Return (x, y) of the center of cell containing provided text 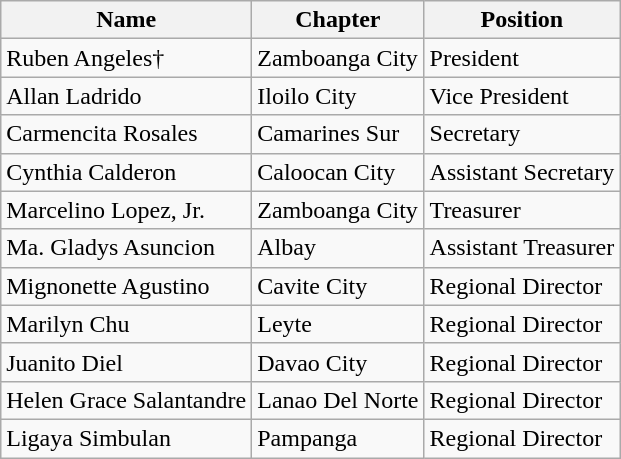
Carmencita Rosales (126, 134)
Juanito Diel (126, 362)
Lanao Del Norte (338, 400)
Secretary (522, 134)
Ma. Gladys Asuncion (126, 248)
Vice President (522, 96)
Marilyn Chu (126, 324)
Assistant Treasurer (522, 248)
Camarines Sur (338, 134)
Cynthia Calderon (126, 172)
Pampanga (338, 438)
Davao City (338, 362)
Marcelino Lopez, Jr. (126, 210)
Ruben Angeles† (126, 58)
Assistant Secretary (522, 172)
Chapter (338, 20)
Helen Grace Salantandre (126, 400)
Cavite City (338, 286)
Albay (338, 248)
Position (522, 20)
President (522, 58)
Caloocan City (338, 172)
Allan Ladrido (126, 96)
Treasurer (522, 210)
Iloilo City (338, 96)
Name (126, 20)
Mignonette Agustino (126, 286)
Ligaya Simbulan (126, 438)
Leyte (338, 324)
